Find where the given text appears and provide that cell's center as (X, Y) coordinate. 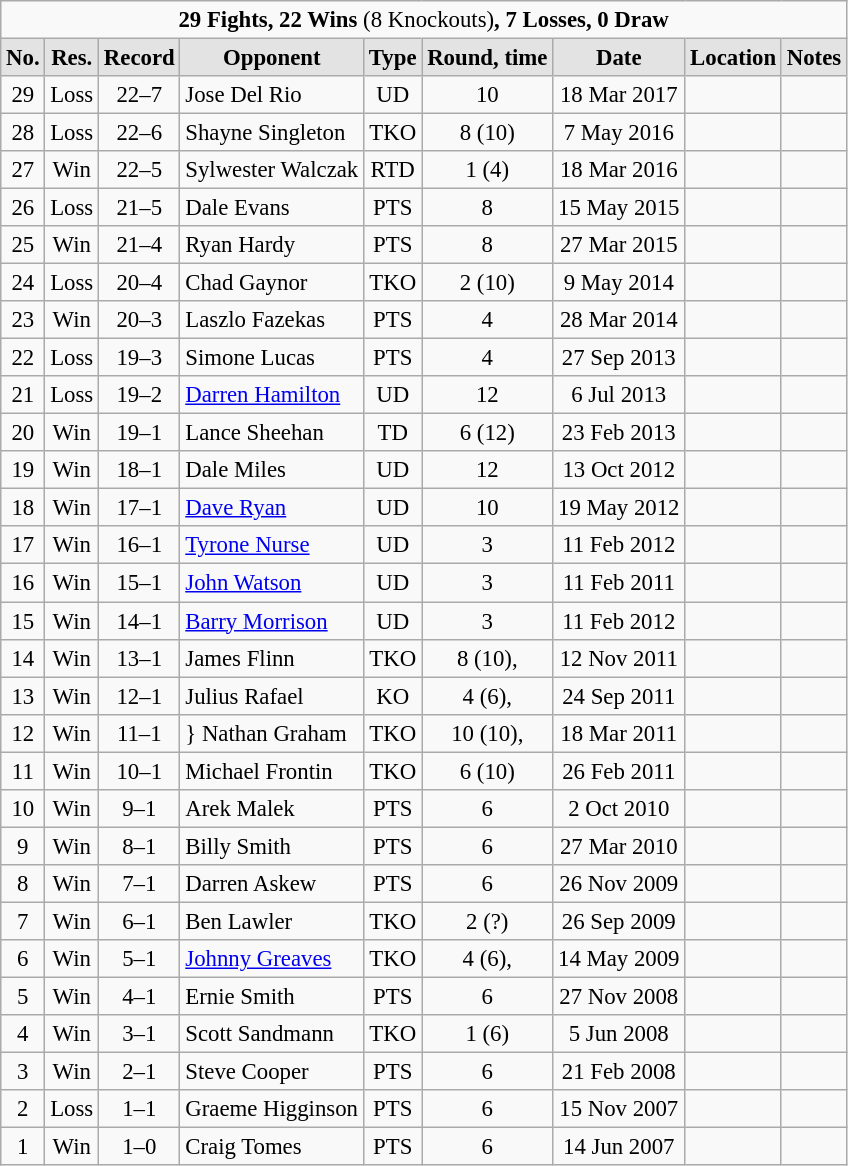
21 (23, 395)
22–5 (140, 170)
11–1 (140, 733)
11 (23, 771)
20 (23, 433)
14 (23, 658)
26 Nov 2009 (619, 884)
TD (393, 433)
18–1 (140, 470)
24 (23, 282)
1 (23, 1147)
2–1 (140, 1072)
9 May 2014 (619, 282)
7 May 2016 (619, 132)
Scott Sandmann (272, 1034)
} Nathan Graham (272, 733)
6 (12) (488, 433)
29 Fights, 22 Wins (8 Knockouts), 7 Losses, 0 Draw (424, 20)
Lance Sheehan (272, 433)
27 Nov 2008 (619, 997)
5 (23, 997)
28 Mar 2014 (619, 320)
15–1 (140, 583)
Darren Hamilton (272, 395)
6 Jul 2013 (619, 395)
Shayne Singleton (272, 132)
18 (23, 508)
19–3 (140, 358)
27 (23, 170)
3–1 (140, 1034)
Jose Del Rio (272, 94)
Barry Morrison (272, 621)
26 Feb 2011 (619, 771)
15 May 2015 (619, 207)
Laszlo Fazekas (272, 320)
18 Mar 2017 (619, 94)
25 (23, 245)
Tyrone Nurse (272, 545)
20–4 (140, 282)
1 (4) (488, 170)
Opponent (272, 58)
5 Jun 2008 (619, 1034)
11 Feb 2011 (619, 583)
Craig Tomes (272, 1147)
5–1 (140, 959)
9–1 (140, 809)
Julius Rafael (272, 696)
24 Sep 2011 (619, 696)
2 (23, 1109)
Date (619, 58)
Michael Frontin (272, 771)
27 Mar 2015 (619, 245)
20–3 (140, 320)
29 (23, 94)
Dale Miles (272, 470)
17–1 (140, 508)
19 May 2012 (619, 508)
Location (734, 58)
James Flinn (272, 658)
12–1 (140, 696)
Notes (814, 58)
23 (23, 320)
13 Oct 2012 (619, 470)
1–1 (140, 1109)
15 Nov 2007 (619, 1109)
Darren Askew (272, 884)
18 Mar 2016 (619, 170)
RTD (393, 170)
27 Mar 2010 (619, 846)
15 (23, 621)
John Watson (272, 583)
26 Sep 2009 (619, 921)
Res. (72, 58)
9 (23, 846)
14 Jun 2007 (619, 1147)
Round, time (488, 58)
Record (140, 58)
Johnny Greaves (272, 959)
Ben Lawler (272, 921)
22–7 (140, 94)
7 (23, 921)
8 (10) (488, 132)
1–0 (140, 1147)
19–2 (140, 395)
22–6 (140, 132)
17 (23, 545)
Chad Gaynor (272, 282)
12 Nov 2011 (619, 658)
21–5 (140, 207)
16 (23, 583)
26 (23, 207)
23 Feb 2013 (619, 433)
Steve Cooper (272, 1072)
19 (23, 470)
Graeme Higginson (272, 1109)
19–1 (140, 433)
22 (23, 358)
21–4 (140, 245)
KO (393, 696)
14 May 2009 (619, 959)
Ernie Smith (272, 997)
Sylwester Walczak (272, 170)
1 (6) (488, 1034)
27 Sep 2013 (619, 358)
Simone Lucas (272, 358)
Dale Evans (272, 207)
10 (10), (488, 733)
13–1 (140, 658)
6 (10) (488, 771)
7–1 (140, 884)
14–1 (140, 621)
No. (23, 58)
10–1 (140, 771)
2 (?) (488, 921)
2 (10) (488, 282)
6–1 (140, 921)
Arek Malek (272, 809)
16–1 (140, 545)
Type (393, 58)
13 (23, 696)
2 Oct 2010 (619, 809)
18 Mar 2011 (619, 733)
8 (10), (488, 658)
8–1 (140, 846)
Dave Ryan (272, 508)
4–1 (140, 997)
28 (23, 132)
Billy Smith (272, 846)
21 Feb 2008 (619, 1072)
Ryan Hardy (272, 245)
